Find where the given text appears and provide that cell's center as (x, y) coordinate. 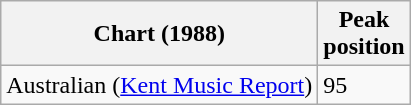
Australian (Kent Music Report) (160, 85)
Chart (1988) (160, 34)
Peakposition (364, 34)
95 (364, 85)
